Capture the cell that displays the provided text and extract its (X, Y) central coordinate. 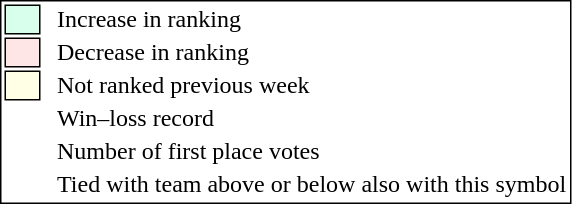
Tied with team above or below also with this symbol (312, 185)
Increase in ranking (312, 19)
Win–loss record (312, 119)
Not ranked previous week (312, 85)
Decrease in ranking (312, 53)
Number of first place votes (312, 151)
